Output the (x, y) coordinate of the center of the cell containing the given text.  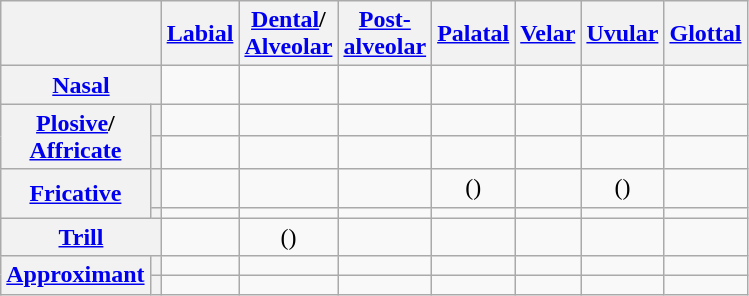
Labial (200, 34)
Uvular (622, 34)
Glottal (706, 34)
Post- alveolar (385, 34)
Velar (548, 34)
Fricative (76, 194)
Approximant (76, 275)
Trill (81, 237)
Dental/ Alveolar (288, 34)
Plosive/Affricate (76, 136)
Palatal (474, 34)
Nasal (81, 85)
